Search for the cell housing the specified text and yield its [x, y] center coordinate. 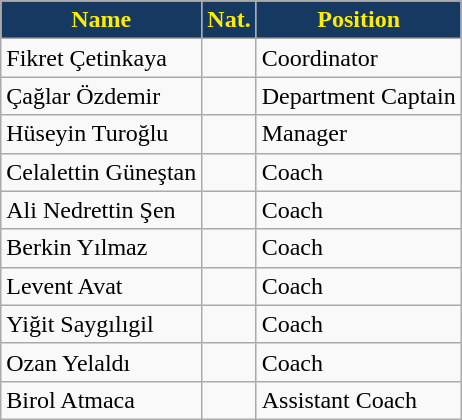
Department Captain [358, 96]
Manager [358, 134]
Berkin Yılmaz [102, 248]
Name [102, 20]
Levent Avat [102, 286]
Ali Nedrettin Şen [102, 210]
Nat. [229, 20]
Yiğit Saygılıgil [102, 324]
Assistant Coach [358, 400]
Fikret Çetinkaya [102, 58]
Hüseyin Turoğlu [102, 134]
Birol Atmaca [102, 400]
Coordinator [358, 58]
Çağlar Özdemir [102, 96]
Celalettin Güneştan [102, 172]
Ozan Yelaldı [102, 362]
Position [358, 20]
